Provide the (x, y) coordinate of the cell's center where the given text is located.  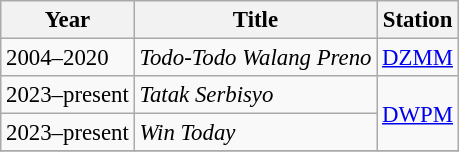
DWPM (418, 114)
Station (418, 20)
Title (256, 20)
2004–2020 (68, 58)
Tatak Serbisyo (256, 95)
DZMM (418, 58)
Win Today (256, 133)
Year (68, 20)
Todo-Todo Walang Preno (256, 58)
